Detect which cell encompasses the target text, then output its (x, y) center coordinate. 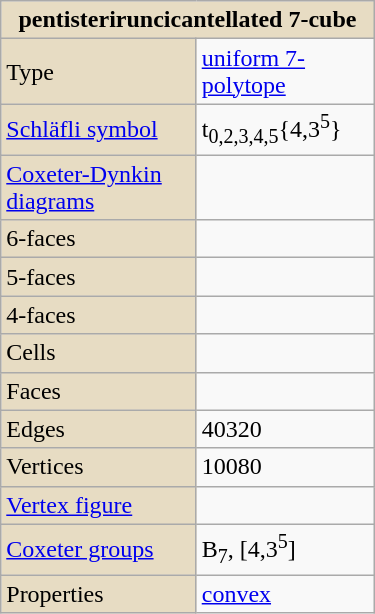
Type (98, 72)
t0,2,3,4,5{4,35} (285, 130)
4-faces (98, 315)
Faces (98, 391)
Vertex figure (98, 505)
convex (285, 594)
uniform 7-polytope (285, 72)
pentisteriruncicantellated 7-cube (188, 20)
10080 (285, 467)
Coxeter-Dynkin diagrams (98, 188)
Cells (98, 353)
5-faces (98, 277)
Schläfli symbol (98, 130)
40320 (285, 429)
Properties (98, 594)
Vertices (98, 467)
B7, [4,35] (285, 550)
Coxeter groups (98, 550)
6-faces (98, 239)
Edges (98, 429)
